Pinpoint the cell where the given text exists, returning its (x, y) midpoint coordinate. 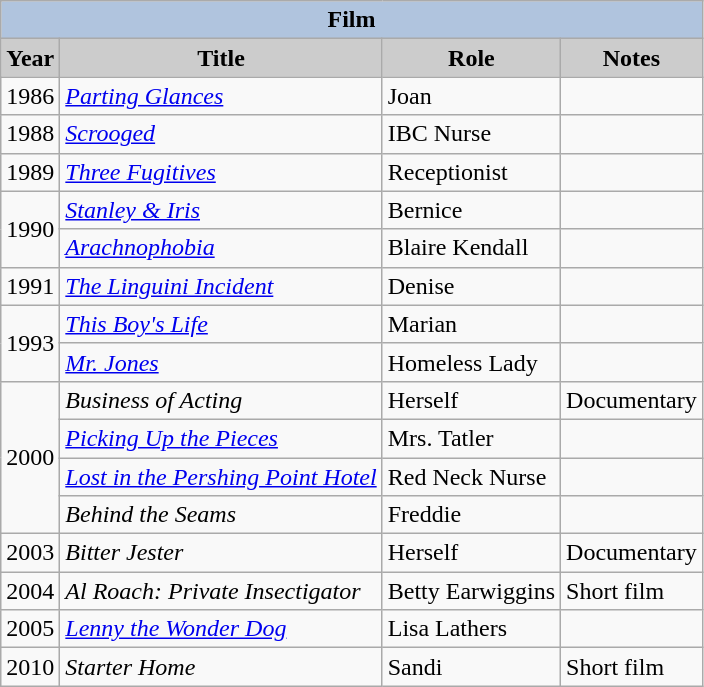
Bitter Jester (221, 553)
Starter Home (221, 667)
2010 (30, 667)
IBC Nurse (471, 134)
Al Roach: Private Insectigator (221, 591)
1991 (30, 286)
1986 (30, 96)
Behind the Seams (221, 515)
2003 (30, 553)
2005 (30, 629)
Marian (471, 324)
1988 (30, 134)
Sandi (471, 667)
Blaire Kendall (471, 248)
Mr. Jones (221, 362)
Lisa Lathers (471, 629)
Lost in the Pershing Point Hotel (221, 477)
Notes (632, 58)
Title (221, 58)
Scrooged (221, 134)
Homeless Lady (471, 362)
Lenny the Wonder Dog (221, 629)
Business of Acting (221, 400)
1990 (30, 229)
2000 (30, 457)
Role (471, 58)
Parting Glances (221, 96)
Joan (471, 96)
Freddie (471, 515)
1989 (30, 172)
Bernice (471, 210)
Receptionist (471, 172)
Film (352, 20)
Mrs. Tatler (471, 438)
Betty Earwiggins (471, 591)
Picking Up the Pieces (221, 438)
Three Fugitives (221, 172)
This Boy's Life (221, 324)
1993 (30, 343)
Stanley & Iris (221, 210)
Year (30, 58)
2004 (30, 591)
The Linguini Incident (221, 286)
Red Neck Nurse (471, 477)
Denise (471, 286)
Arachnophobia (221, 248)
